Find where the given text appears and provide that cell's center as (X, Y) coordinate. 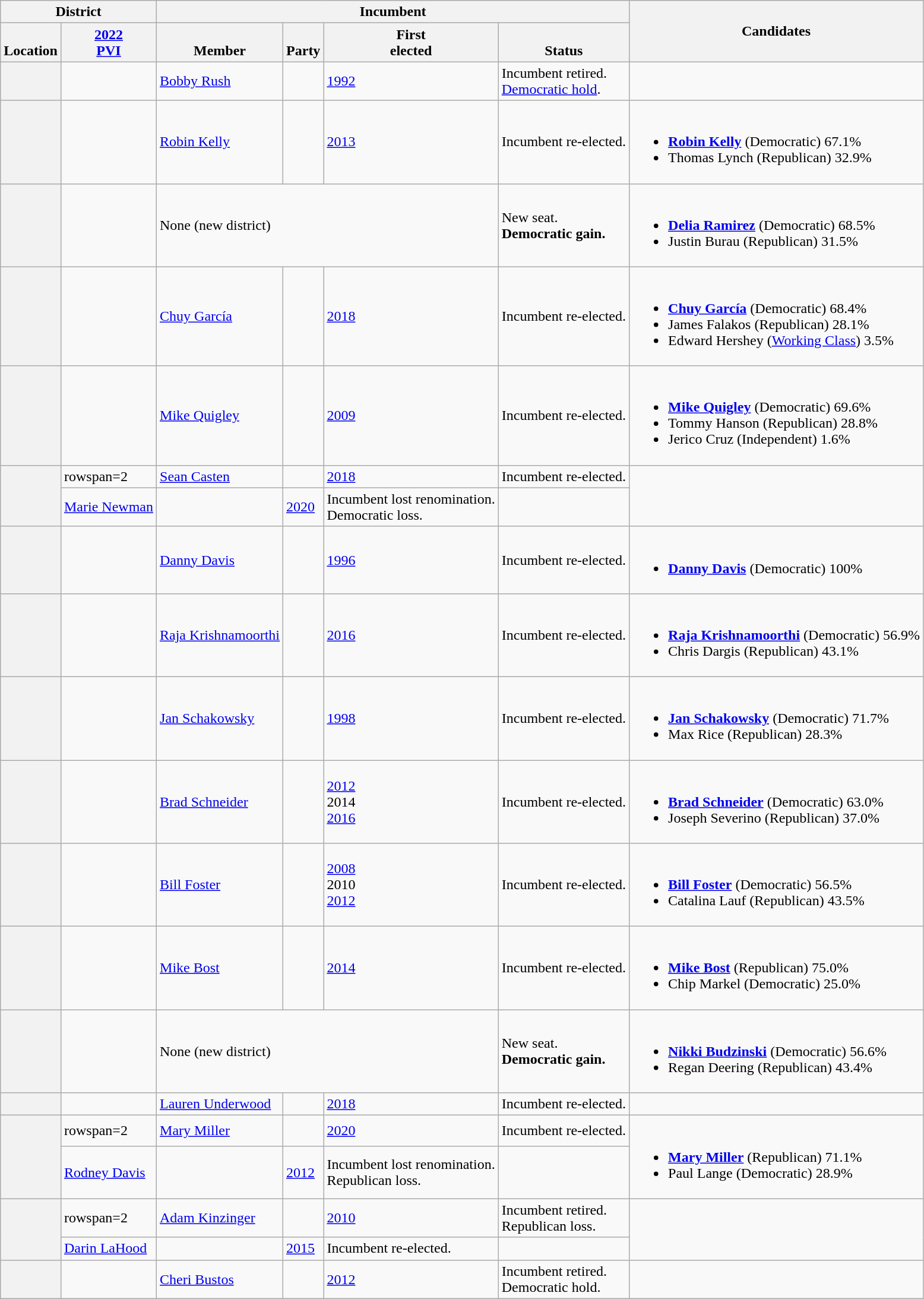
Bill Foster (220, 885)
Darin LaHood (108, 1249)
District (78, 12)
Candidates (777, 31)
Raja Krishnamoorthi (Democratic) 56.9%Chris Dargis (Republican) 43.1% (777, 635)
Bobby Rush (220, 81)
Brad Schneider (220, 802)
Jan Schakowsky (220, 718)
Jan Schakowsky (Democratic) 71.7%Max Rice (Republican) 28.3% (777, 718)
Sean Casten (220, 476)
Chuy García (Democratic) 68.4%James Falakos (Republican) 28.1%Edward Hershey (Working Class) 3.5% (777, 316)
2010 (411, 1218)
Delia Ramirez (Democratic) 68.5%Justin Burau (Republican) 31.5% (777, 225)
1998 (411, 718)
2014 (411, 968)
Firstelected (411, 43)
Bill Foster (Democratic) 56.5%Catalina Lauf (Republican) 43.5% (777, 885)
Brad Schneider (Democratic) 63.0%Joseph Severino (Republican) 37.0% (777, 802)
2009 (411, 416)
2013 (411, 142)
2022PVI (108, 43)
2015 (303, 1249)
2016 (411, 635)
Nikki Budzinski (Democratic) 56.6%Regan Deering (Republican) 43.4% (777, 1051)
Danny Davis (220, 560)
Mike Quigley (220, 416)
Robin Kelly (220, 142)
20122014 2016 (411, 802)
Status (564, 43)
Incumbent (393, 12)
Lauren Underwood (220, 1104)
Raja Krishnamoorthi (220, 635)
Chuy García (220, 316)
2008 2010 2012 (411, 885)
Mike Quigley (Democratic) 69.6%Tommy Hanson (Republican) 28.8%Jerico Cruz (Independent) 1.6% (777, 416)
Cheri Bustos (220, 1279)
Rodney Davis (108, 1172)
Incumbent lost renomination.Democratic loss. (411, 507)
Mike Bost (Republican) 75.0%Chip Markel (Democratic) 25.0% (777, 968)
Robin Kelly (Democratic) 67.1%Thomas Lynch (Republican) 32.9% (777, 142)
Party (303, 43)
Mary Miller (Republican) 71.1%Paul Lange (Democratic) 28.9% (777, 1157)
1996 (411, 560)
Member (220, 43)
Incumbent retired.Republican loss. (564, 1218)
1992 (411, 81)
Marie Newman (108, 507)
Mike Bost (220, 968)
Incumbent lost renomination.Republican loss. (411, 1172)
Adam Kinzinger (220, 1218)
Danny Davis (Democratic) 100% (777, 560)
Location (31, 43)
Mary Miller (220, 1131)
